Scan for the cell matching the given text and deliver its [X, Y] coordinate at center. 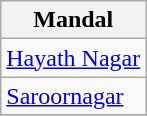
Hayath Nagar [74, 58]
Saroornagar [74, 96]
Mandal [74, 20]
